Return (X, Y) of the center of cell containing provided text 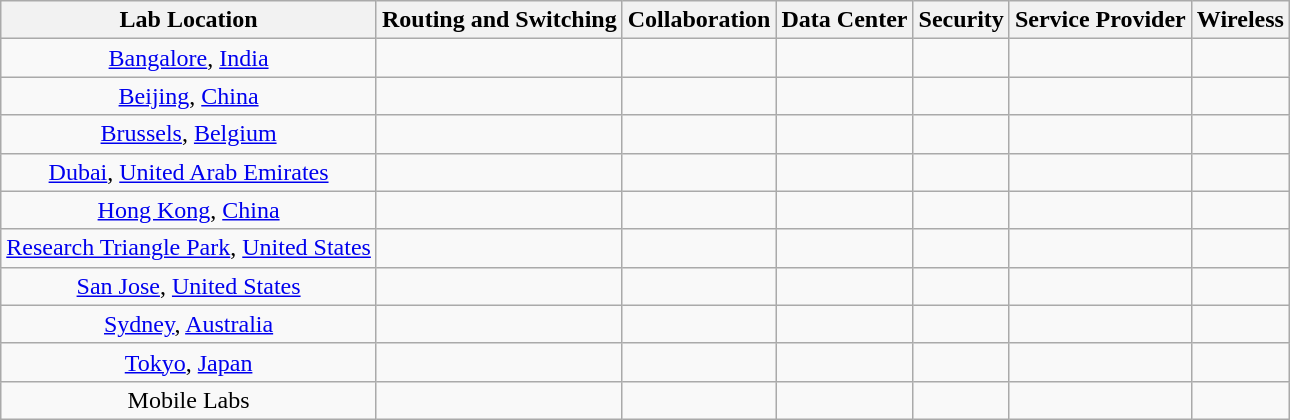
Service Provider (1100, 20)
San Jose, United States (189, 286)
Research Triangle Park, United States (189, 248)
Mobile Labs (189, 400)
Security (961, 20)
Wireless (1240, 20)
Lab Location (189, 20)
Collaboration (699, 20)
Dubai, United Arab Emirates (189, 172)
Sydney, Australia (189, 324)
Routing and Switching (499, 20)
Bangalore, India (189, 58)
Beijing, China (189, 96)
Hong Kong, China (189, 210)
Data Center (844, 20)
Brussels, Belgium (189, 134)
Tokyo, Japan (189, 362)
